Return the [X, Y] coordinate for the center point of the cell that contains the specified text.  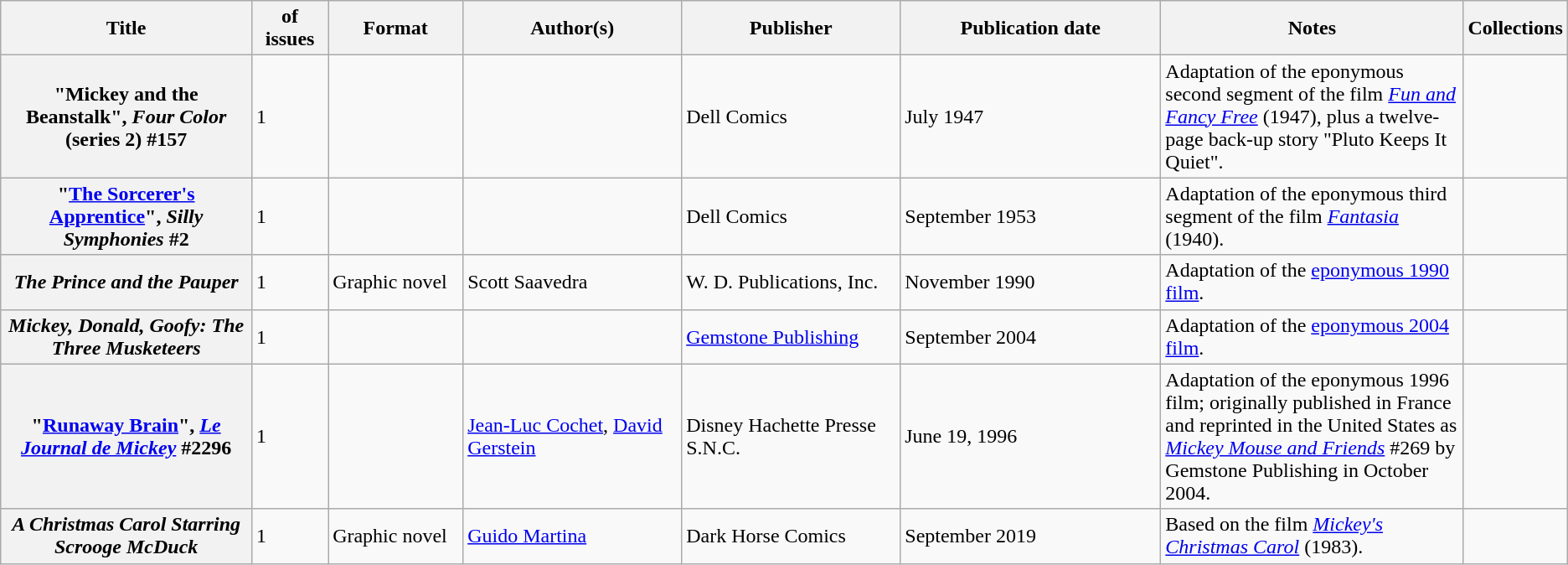
Format [395, 29]
"Mickey and the Beanstalk", Four Color (series 2) #157 [126, 117]
Adaptation of the eponymous third segment of the film Fantasia (1940). [1312, 216]
Publication date [1030, 29]
"The Sorcerer's Apprentice", Silly Symphonies #2 [126, 216]
A Christmas Carol Starring Scrooge McDuck [126, 536]
September 1953 [1030, 216]
W. D. Publications, Inc. [791, 282]
July 1947 [1030, 117]
Dark Horse Comics [791, 536]
Author(s) [573, 29]
September 2019 [1030, 536]
Adaptation of the eponymous second segment of the film Fun and Fancy Free (1947), plus a twelve-page back-up story "Pluto Keeps It Quiet". [1312, 117]
Mickey, Donald, Goofy: The Three Musketeers [126, 337]
Adaptation of the eponymous 2004 film. [1312, 337]
"Runaway Brain", Le Journal de Mickey #2296 [126, 436]
Scott Saavedra [573, 282]
Disney Hachette Presse S.N.C. [791, 436]
Collections [1515, 29]
Notes [1312, 29]
Gemstone Publishing [791, 337]
The Prince and the Pauper [126, 282]
June 19, 1996 [1030, 436]
of issues [290, 29]
November 1990 [1030, 282]
Publisher [791, 29]
September 2004 [1030, 337]
Adaptation of the eponymous 1990 film. [1312, 282]
Title [126, 29]
Based on the film Mickey's Christmas Carol (1983). [1312, 536]
Jean-Luc Cochet, David Gerstein [573, 436]
Guido Martina [573, 536]
